Identify which cell holds the provided text, then report its (x, y) central coordinate. 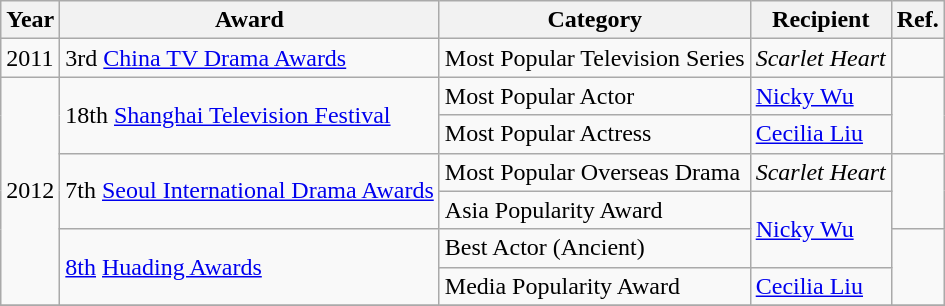
Most Popular Overseas Drama (594, 172)
Most Popular Television Series (594, 58)
Most Popular Actor (594, 96)
8th Huading Awards (250, 267)
7th Seoul International Drama Awards (250, 191)
2011 (30, 58)
Asia Popularity Award (594, 210)
Category (594, 20)
Ref. (918, 20)
Most Popular Actress (594, 134)
Best Actor (Ancient) (594, 248)
Year (30, 20)
18th Shanghai Television Festival (250, 115)
2012 (30, 191)
Media Popularity Award (594, 286)
Recipient (820, 20)
3rd China TV Drama Awards (250, 58)
Award (250, 20)
